Find where the given text appears and provide that cell's center as [x, y] coordinate. 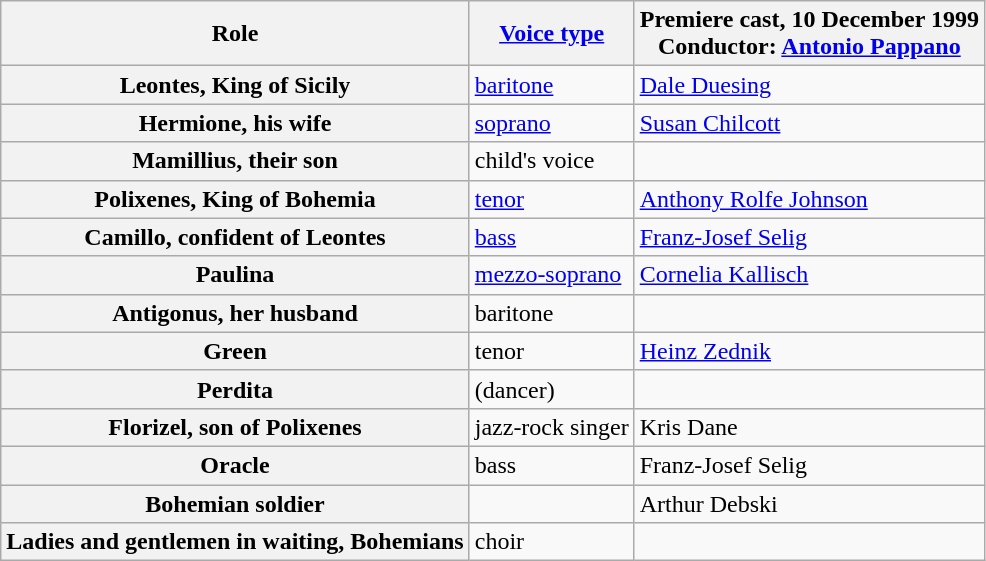
Kris Dane [809, 427]
Polixenes, King of Bohemia [235, 199]
Ladies and gentlemen in waiting, Bohemians [235, 542]
choir [552, 542]
Antigonus, her husband [235, 313]
mezzo-soprano [552, 275]
Hermione, his wife [235, 123]
Cornelia Kallisch [809, 275]
Role [235, 34]
Voice type [552, 34]
Camillo, confident of Leontes [235, 237]
(dancer) [552, 389]
Bohemian soldier [235, 503]
Heinz Zednik [809, 351]
Arthur Debski [809, 503]
child's voice [552, 161]
Green [235, 351]
jazz-rock singer [552, 427]
Susan Chilcott [809, 123]
Dale Duesing [809, 85]
Premiere cast, 10 December 1999Conductor: Antonio Pappano [809, 34]
Florizel, son of Polixenes [235, 427]
soprano [552, 123]
Perdita [235, 389]
Mamillius, their son [235, 161]
Leontes, King of Sicily [235, 85]
Oracle [235, 465]
Anthony Rolfe Johnson [809, 199]
Paulina [235, 275]
